Return the (X, Y) coordinate for the center point of the cell that contains the specified text.  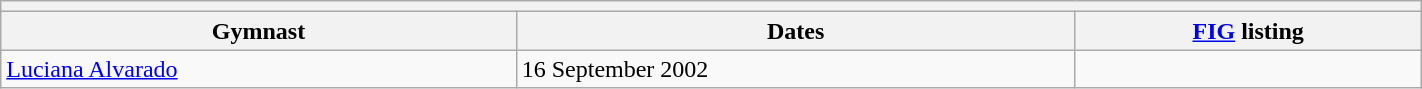
Luciana Alvarado (258, 69)
FIG listing (1248, 31)
16 September 2002 (796, 69)
Dates (796, 31)
Gymnast (258, 31)
